For the text-containing cell, return its midpoint in (X, Y) coordinate format. 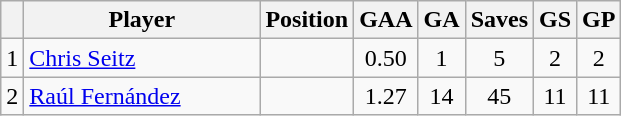
GS (556, 20)
Chris Seitz (142, 58)
Raúl Fernández (142, 96)
14 (442, 96)
0.50 (386, 58)
GA (442, 20)
Saves (499, 20)
1.27 (386, 96)
45 (499, 96)
5 (499, 58)
GP (599, 20)
Player (142, 20)
GAA (386, 20)
Position (307, 20)
